For the text-containing cell, return its midpoint in [x, y] coordinate format. 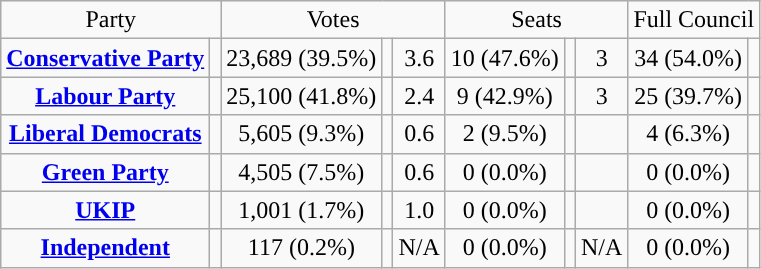
25,100 (41.8%) [302, 96]
117 (0.2%) [302, 248]
3.6 [419, 58]
Conservative Party [106, 58]
Liberal Democrats [106, 134]
Independent [106, 248]
1.0 [419, 210]
Votes [334, 20]
UKIP [106, 210]
2 (9.5%) [504, 134]
1,001 (1.7%) [302, 210]
4 (6.3%) [688, 134]
5,605 (9.3%) [302, 134]
Party [111, 20]
Seats [536, 20]
34 (54.0%) [688, 58]
10 (47.6%) [504, 58]
2.4 [419, 96]
Full Council [694, 20]
9 (42.9%) [504, 96]
Labour Party [106, 96]
23,689 (39.5%) [302, 58]
25 (39.7%) [688, 96]
Green Party [106, 172]
4,505 (7.5%) [302, 172]
